Pinpoint the cell where the given text exists, returning its (x, y) midpoint coordinate. 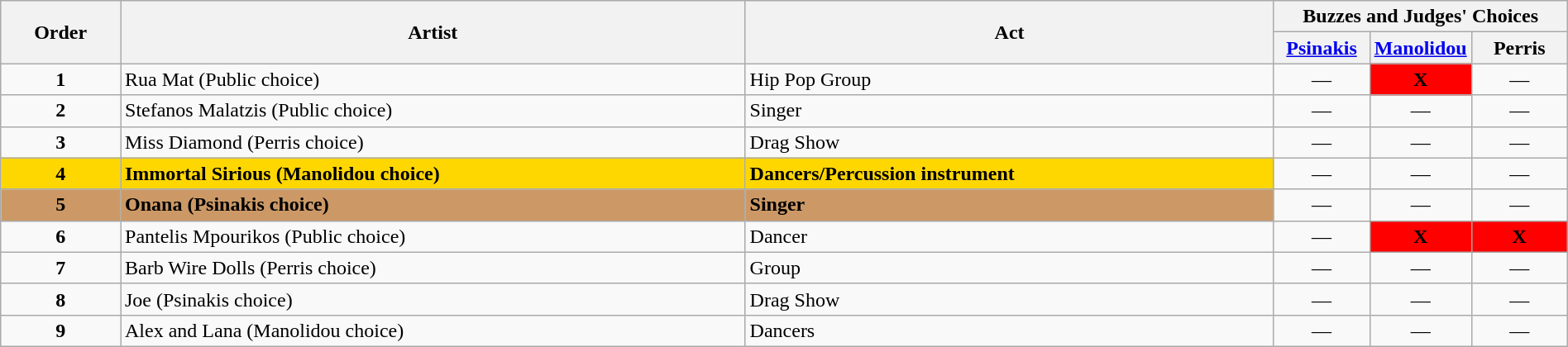
5 (61, 205)
Dancers (1009, 330)
Miss Diamond (Perris choice) (433, 142)
3 (61, 142)
Dancer (1009, 236)
Joe (Psinakis choice) (433, 299)
Buzzes and Judges' Choices (1421, 17)
Act (1009, 32)
1 (61, 79)
Rua Mat (Public choice) (433, 79)
Group (1009, 268)
2 (61, 111)
Manolidou (1421, 48)
8 (61, 299)
Alex and Lana (Manolidou choice) (433, 330)
4 (61, 173)
Stefanos Malatzis (Public choice) (433, 111)
Dancers/Percussion instrument (1009, 173)
Hip Pop Group (1009, 79)
Pantelis Mpourikos (Public choice) (433, 236)
Perris (1519, 48)
Order (61, 32)
Artist (433, 32)
Psinakis (1322, 48)
Barb Wire Dolls (Perris choice) (433, 268)
9 (61, 330)
7 (61, 268)
Immortal Sirious (Manolidou choice) (433, 173)
Onana (Psinakis choice) (433, 205)
6 (61, 236)
